Return the [x, y] coordinate for the center point of the cell that contains the specified text.  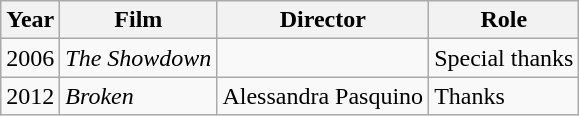
Film [138, 20]
Thanks [504, 96]
Alessandra Pasquino [323, 96]
Year [30, 20]
The Showdown [138, 58]
Role [504, 20]
Director [323, 20]
Broken [138, 96]
2006 [30, 58]
Special thanks [504, 58]
2012 [30, 96]
